Locate the cell with the specified text and output its (X, Y) center coordinate. 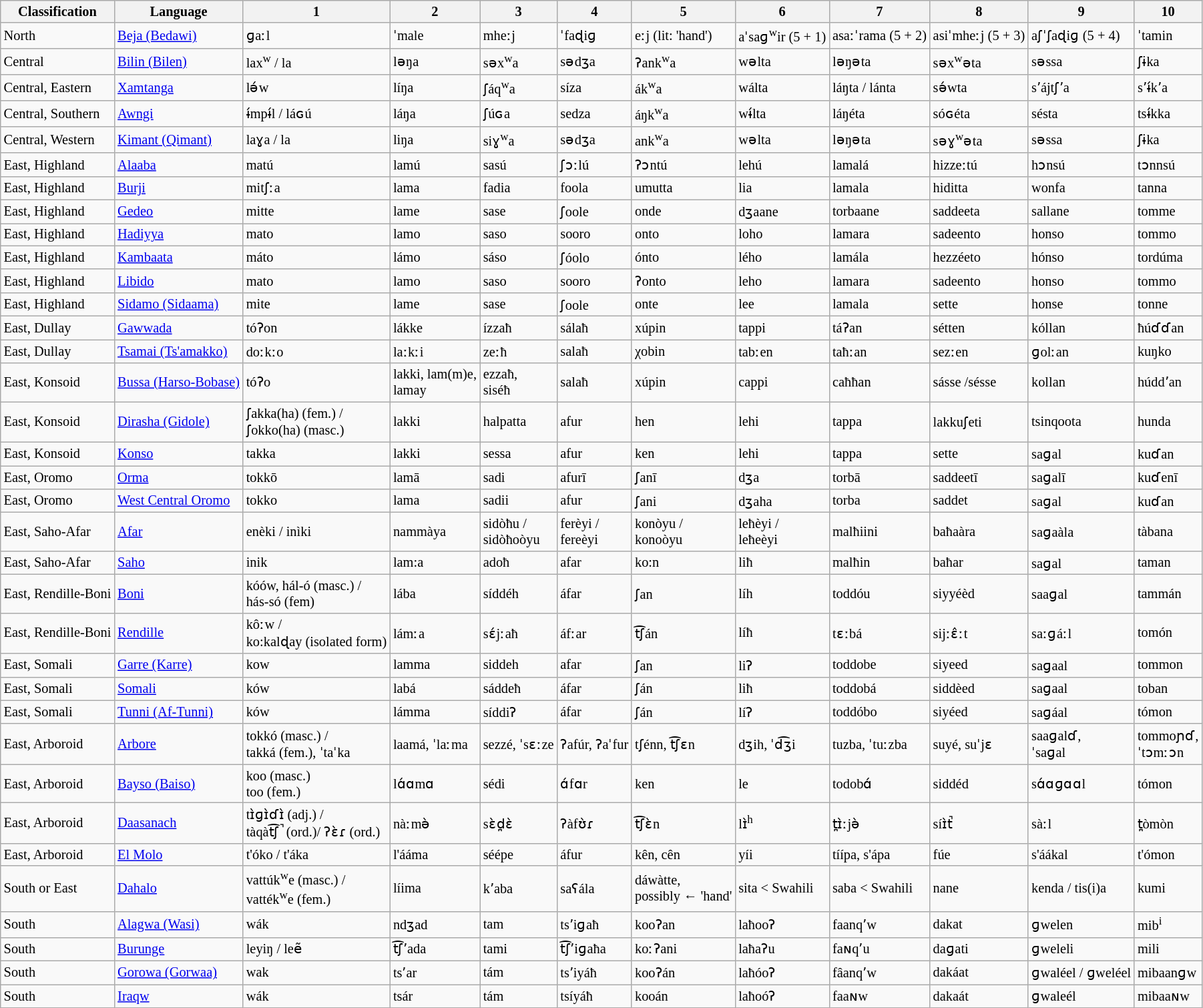
mibaanɡw (1168, 972)
9 (1081, 11)
saːɡáːl (1081, 633)
honse (1081, 304)
ʃakka(ha) (fem.) /ʃokko(ha) (masc.) (316, 422)
χobin (684, 351)
sidòħu /sidòħoòyu (519, 531)
hiditta (979, 188)
siddéd (979, 784)
líh (782, 593)
South or East (57, 889)
lee (782, 304)
ʔɔntú (684, 164)
Kimant (Qimant) (179, 140)
laħóoʔ (782, 972)
t͡ʃán (684, 633)
foola (594, 188)
asiˈmheːj (5 + 3) (979, 36)
nàːmə̀ (435, 822)
dʒaha (782, 501)
Kambaata (179, 258)
baħaàra (979, 531)
Dahalo (179, 889)
ɡweleli (1081, 949)
ʃanī (684, 477)
zeːħ (519, 351)
táʔan (880, 327)
Bilin (Bilen) (179, 61)
torbā (880, 477)
lamú (435, 164)
2 (435, 11)
Hadiyya (179, 234)
lába (435, 593)
10 (1168, 11)
tami (519, 949)
ko:n (684, 562)
ónto (684, 258)
hen (684, 422)
takka (316, 454)
Boni (179, 593)
t͡ʃɛ̀n (684, 822)
sàːl (1081, 822)
sijːɛ̂ːt (979, 633)
síza (594, 88)
sessa (519, 454)
lakki, lam(m)e,lamay (435, 383)
saaɡal (1081, 593)
saaɡalɗ,ˈsaɡal (1081, 744)
Xamtanga (179, 88)
taħːan (880, 351)
Saho (179, 562)
tokkō (316, 477)
Afar (179, 531)
daɡati (979, 949)
mili (1168, 949)
faanqʼw (880, 924)
4 (594, 11)
Central (57, 61)
dáwàtte,possibly ← 'hand' (684, 889)
ankwa (684, 140)
leħèyi /leħeèyi (782, 531)
saʕála (594, 889)
Konso (179, 454)
tokko (316, 501)
ˈmale (435, 36)
tommon (1168, 665)
sadi (519, 477)
t͡ʃʼada (435, 949)
1 (316, 11)
sita < Swahili (782, 889)
hezzéeto (979, 258)
Arbore (179, 744)
Iraqw (179, 996)
faaɴw (880, 996)
saddeeta (979, 211)
ˈfaɖiɡ (594, 36)
laːkːi (435, 351)
kooʔan (684, 924)
nammàya (435, 531)
sáddeħ (519, 689)
sɛ̀d̪ɛ̀ (519, 822)
tíípa, s'ápa (880, 854)
inik (316, 562)
áŋkwa (684, 113)
Central, Eastern (57, 88)
matú (316, 164)
afurī (594, 477)
lamā (435, 477)
lɑ́ɑmɑ (435, 784)
mheːj (519, 36)
Gawwada (179, 327)
mite (316, 304)
tuzba, ˈtuːzba (880, 744)
siddèed (979, 689)
Libido (179, 280)
kóów, hál-ó (masc.) /hás-só (fem) (316, 593)
Beja (Bedawi) (179, 36)
3 (519, 11)
tsɨ́kka (1168, 113)
cappi (782, 383)
Dirasha (Gidole) (179, 422)
áfur (594, 854)
lámma (435, 712)
Alaaba (179, 164)
tomme (1168, 211)
8 (979, 11)
saddeetī (979, 477)
tanna (1168, 188)
tappi (782, 327)
kên, cên (684, 854)
sə́wta (979, 88)
Garre (Karre) (179, 665)
dʒaane (782, 211)
hónso (1081, 258)
hizzeːtú (979, 164)
lého (782, 258)
siddeh (519, 665)
laħooʔ (782, 924)
séépe (519, 854)
saɡalī (1081, 477)
konòyu /konoòyu (684, 531)
Daasanach (179, 822)
sasú (519, 164)
ʃóolo (594, 258)
sésta (1081, 113)
sallane (1081, 211)
le (782, 784)
kuŋko (1168, 351)
sáso (519, 258)
fadia (519, 188)
onte (684, 304)
ízzaħ (519, 327)
siɣwa (519, 140)
kooán (684, 996)
səxwa (519, 61)
wak (316, 972)
t̪ɪ̀ːjə̀ (880, 822)
ndʒad (435, 924)
sóɢéta (979, 113)
tabːen (782, 351)
ʔonto (684, 280)
nane (979, 889)
ɡaːl (316, 36)
kóllan (1081, 327)
ʃáqwa (519, 88)
ʔafúr, ʔaˈfur (594, 744)
laxw / la (316, 61)
aʃˈʃaɖiɡ (5 + 4) (1081, 36)
siyyéèd (979, 593)
adoħ (519, 562)
ɨ́mpɨ́l / láɢú (316, 113)
Gedeo (179, 211)
ʔankwa (684, 61)
mibaaɴw (1168, 996)
sedza (594, 113)
toddóu (880, 593)
laamá, ˈlaːma (435, 744)
liŋa (435, 140)
t'ómon (1168, 854)
láŋa (435, 113)
Tsamai (Ts'amakko) (179, 351)
lamála (880, 258)
síɪ̀t̚ (979, 822)
laħaʔu (782, 949)
líima (435, 889)
leyiŋ / leẽ (316, 949)
líħ (782, 633)
kʼaba (519, 889)
ʃúɢa (519, 113)
wonfa (1081, 188)
sezzé, ˈsɛːze (519, 744)
suyé, suˈjɛ (979, 744)
6 (782, 11)
sʼájtʃʼa (1081, 88)
siyeed (979, 665)
lakkuʃeti (979, 422)
vattúkwe (masc.) /vattékwe (fem.) (316, 889)
onto (684, 234)
ákwa (684, 88)
dakáat (979, 972)
leho (782, 280)
lehú (782, 164)
Awngi (179, 113)
səɣwəta (979, 140)
ezzaħ,siséħ (519, 383)
wɨ́lta (782, 113)
tsíyáħ (594, 996)
Tunni (Af-Tunni) (179, 712)
doːkːo (316, 351)
tsʼiɡaħ (594, 924)
kuɗenī (1168, 477)
tsʼiyáħ (594, 972)
dʒa (782, 477)
lamalá (880, 164)
todobɑ́ (880, 784)
Rendille (179, 633)
torba (880, 501)
tàbana (1168, 531)
kooʔán (684, 972)
dakat (979, 924)
t̪òmòn (1168, 822)
mitʃːa (316, 188)
ˈtamin (1168, 36)
tsinqoota (1081, 422)
síddéh (519, 593)
fúe (979, 854)
sétten (979, 327)
ʃɔːlú (594, 164)
North (57, 36)
lámo (435, 258)
onde (684, 211)
s'áákal (1081, 854)
Language (179, 11)
l'ááma (435, 854)
laħoóʔ (782, 996)
Burunge (179, 949)
lákke (435, 327)
səxwəta (979, 61)
sédi (519, 784)
Burji (179, 188)
labá (435, 689)
laɣa / la (316, 140)
dakaát (979, 996)
t͡ʃʼiɡaħa (594, 949)
asaːˈrama (5 + 2) (880, 36)
tsár (435, 996)
lɪ̀h (782, 822)
wálta (782, 88)
tóʔon (316, 327)
líŋa (435, 88)
mibi (1168, 924)
caħħan (880, 383)
taman (1168, 562)
toban (1168, 689)
hunda (1168, 422)
malħin (880, 562)
tommoɲɗ,ˈtɔmːɔn (1168, 744)
dʒih, ˈd͡ʒi (782, 744)
El Molo (179, 854)
kow (316, 665)
ɡwelen (1081, 924)
ləŋa (435, 61)
máto (316, 258)
líʔ (782, 712)
lia (782, 188)
Central, Western (57, 140)
láŋta / lánta (880, 88)
liʔ (782, 665)
malħiini (880, 531)
sálaħ (594, 327)
kumi (1168, 889)
toddóbo (880, 712)
t'óko / t'áka (316, 854)
faɴqʼu (880, 949)
aˈsaɡwir (5 + 1) (782, 36)
yíi (782, 854)
kôːw /ko:kalɖay (isolated form) (316, 633)
torbaane (880, 211)
umutta (684, 188)
koo (masc.)too (fem.) (316, 784)
tsʼar (435, 972)
Orma (179, 477)
tóʔo (316, 383)
tokkó (masc.) /takká (fem.), ˈtaˈka (316, 744)
húddʼan (1168, 383)
saddet (979, 501)
loho (782, 234)
mitte (316, 211)
sɑ́ɑɡɑɑl (1081, 784)
Somali (179, 689)
saba < Swahili (880, 889)
sɛ́jːaħ (519, 633)
lamma (435, 665)
tam (519, 924)
tʃénn, t͡ʃɛn (684, 744)
enèki / inìki (316, 531)
Bussa (Harso-Bobase) (179, 383)
tordúma (1168, 258)
tɔnnsú (1168, 164)
áfːar (594, 633)
hɔnsú (1081, 164)
lə́w (316, 88)
tammán (1168, 593)
saɡáal (1081, 712)
ɡwaléel / ɡweléel (1081, 972)
siyéed (979, 712)
ferèyi /fereèyi (594, 531)
kollan (1081, 383)
Classification (57, 11)
5 (684, 11)
tonne (1168, 304)
baħar (979, 562)
tɛːbá (880, 633)
halpatta (519, 422)
Central, Southern (57, 113)
Bayso (Baiso) (179, 784)
Gorowa (Gorwaa) (179, 972)
fâanqʼw (880, 972)
saɡaàla (1081, 531)
ʃani (684, 501)
lámːa (435, 633)
lam:a (435, 562)
ɡwaleél (1081, 996)
ʔàfʊ̀ɾ (594, 822)
Sidamo (Sidaama) (179, 304)
sadii (519, 501)
toddobe (880, 665)
sezːen (979, 351)
tɪ̀ɡɪ̀ɗɪ̀ (adj.) /tàqàt͡ʃ ̚ (ord.)/ ʔɛ̀ɾ (ord.) (316, 822)
láŋéta (880, 113)
ɑ́fɑr (594, 784)
Alagwa (Wasi) (179, 924)
síddiʔ (519, 712)
toddobá (880, 689)
kenda / tis(i)a (1081, 889)
sásse /sésse (979, 383)
7 (880, 11)
West Central Oromo (179, 501)
eːj (lit: 'hand') (684, 36)
ɡolːan (1081, 351)
sʼɨ́kʼa (1168, 88)
koːʔani (684, 949)
tomón (1168, 633)
ħúɗɗan (1168, 327)
